Find where the given text appears and provide that cell's center as (x, y) coordinate. 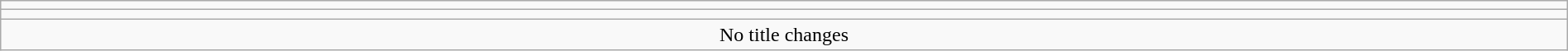
No title changes (784, 35)
